Output the (X, Y) coordinate of the center of the cell containing the given text.  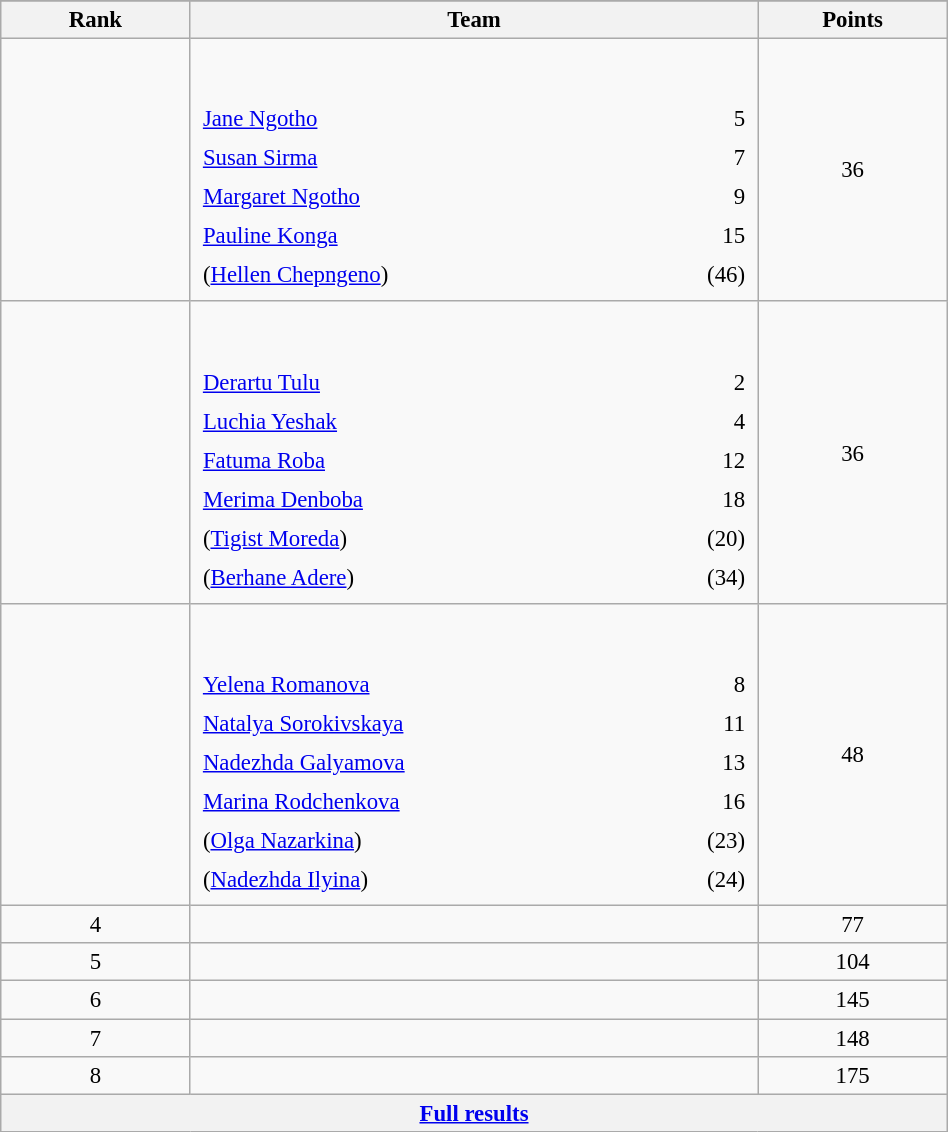
104 (852, 963)
(20) (690, 538)
(Berhane Adere) (412, 577)
Yelena Romanova (422, 684)
(Hellen Chepngeno) (418, 275)
13 (700, 762)
145 (852, 1000)
Nadezhda Galyamova (422, 762)
(46) (696, 275)
77 (852, 925)
(Nadezhda Ilyina) (422, 880)
2 (690, 382)
(24) (700, 880)
Yelena Romanova 8 Natalya Sorokivskaya 11 Nadezhda Galyamova 13 Marina Rodchenkova 16 (Olga Nazarkina) (23) (Nadezhda Ilyina) (24) (474, 755)
Marina Rodchenkova (422, 801)
16 (700, 801)
(Tigist Moreda) (412, 538)
6 (96, 1000)
Points (852, 20)
Team (474, 20)
18 (690, 499)
12 (690, 460)
Natalya Sorokivskaya (422, 723)
(34) (690, 577)
Margaret Ngotho (418, 197)
Derartu Tulu (412, 382)
Susan Sirma (418, 158)
15 (696, 236)
(23) (700, 840)
148 (852, 1038)
11 (700, 723)
Jane Ngotho 5 Susan Sirma 7 Margaret Ngotho 9 Pauline Konga 15 (Hellen Chepngeno) (46) (474, 170)
Luchia Yeshak (412, 421)
Derartu Tulu 2 Luchia Yeshak 4 Fatuma Roba 12 Merima Denboba 18 (Tigist Moreda) (20) (Berhane Adere) (34) (474, 453)
175 (852, 1075)
48 (852, 755)
Fatuma Roba (412, 460)
Rank (96, 20)
Jane Ngotho (418, 119)
Merima Denboba (412, 499)
9 (696, 197)
Full results (474, 1113)
Pauline Konga (418, 236)
(Olga Nazarkina) (422, 840)
